Capture the cell that displays the provided text and extract its (X, Y) central coordinate. 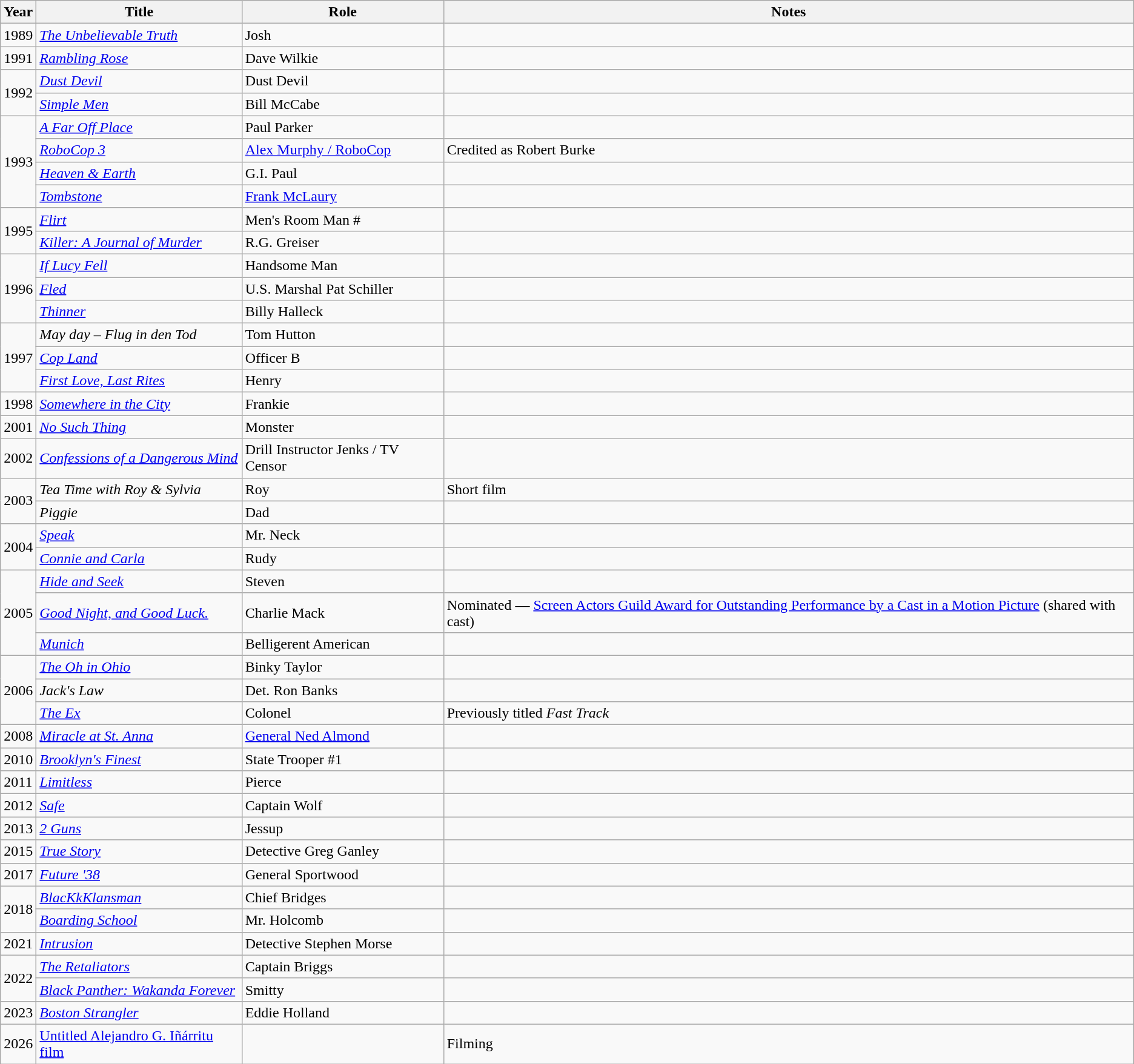
2026 (18, 1044)
2005 (18, 613)
Mr. Neck (343, 535)
Steven (343, 581)
1991 (18, 58)
Jack's Law (139, 690)
RoboCop 3 (139, 150)
Miracle at St. Anna (139, 736)
Roy (343, 489)
Killer: A Journal of Murder (139, 242)
2023 (18, 1013)
Rambling Rose (139, 58)
Munich (139, 644)
First Love, Last Rites (139, 381)
Det. Ron Banks (343, 690)
2015 (18, 851)
Title (139, 12)
1993 (18, 162)
2018 (18, 909)
Limitless (139, 782)
General Sportwood (343, 874)
Handsome Man (343, 265)
Confessions of a Dangerous Mind (139, 458)
Fled (139, 289)
Alex Murphy / RoboCop (343, 150)
Previously titled Fast Track (789, 713)
The Oh in Ohio (139, 667)
Piggie (139, 512)
BlacKkKlansman (139, 897)
Short film (789, 489)
1995 (18, 231)
Untitled Alejandro G. Iñárritu film (139, 1044)
1996 (18, 288)
Henry (343, 381)
Bill McCabe (343, 104)
Boarding School (139, 920)
Charlie Mack (343, 613)
If Lucy Fell (139, 265)
Belligerent American (343, 644)
Cop Land (139, 358)
Somewhere in the City (139, 404)
G.I. Paul (343, 173)
Dave Wilkie (343, 58)
Mr. Holcomb (343, 920)
2022 (18, 978)
Billy Halleck (343, 312)
Chief Bridges (343, 897)
2008 (18, 736)
Captain Briggs (343, 967)
General Ned Almond (343, 736)
No Such Thing (139, 427)
Connie and Carla (139, 558)
State Trooper #1 (343, 759)
Year (18, 12)
Flirt (139, 219)
Binky Taylor (343, 667)
Captain Wolf (343, 805)
Officer B (343, 358)
R.G. Greiser (343, 242)
2010 (18, 759)
The Ex (139, 713)
1998 (18, 404)
Tom Hutton (343, 335)
Eddie Holland (343, 1013)
May day – Flug in den Tod (139, 335)
Frankie (343, 404)
Tombstone (139, 196)
Paul Parker (343, 127)
Pierce (343, 782)
Filming (789, 1044)
Notes (789, 12)
Men's Room Man # (343, 219)
Black Panther: Wakanda Forever (139, 990)
Smitty (343, 990)
2012 (18, 805)
Credited as Robert Burke (789, 150)
The Retaliators (139, 967)
Drill Instructor Jenks / TV Censor (343, 458)
2003 (18, 501)
2002 (18, 458)
Frank McLaury (343, 196)
Good Night, and Good Luck. (139, 613)
Heaven & Earth (139, 173)
Speak (139, 535)
Jessup (343, 828)
Colonel (343, 713)
Tea Time with Roy & Sylvia (139, 489)
2013 (18, 828)
1989 (18, 35)
True Story (139, 851)
Safe (139, 805)
2017 (18, 874)
Thinner (139, 312)
Josh (343, 35)
Boston Strangler (139, 1013)
Future '38 (139, 874)
Detective Greg Ganley (343, 851)
Hide and Seek (139, 581)
Dad (343, 512)
U.S. Marshal Pat Schiller (343, 289)
Simple Men (139, 104)
Brooklyn's Finest (139, 759)
1992 (18, 93)
A Far Off Place (139, 127)
1997 (18, 358)
Intrusion (139, 943)
2004 (18, 547)
2001 (18, 427)
Role (343, 12)
2 Guns (139, 828)
Detective Stephen Morse (343, 943)
The Unbelievable Truth (139, 35)
Rudy (343, 558)
2021 (18, 943)
Monster (343, 427)
Nominated — Screen Actors Guild Award for Outstanding Performance by a Cast in a Motion Picture (shared with cast) (789, 613)
2011 (18, 782)
2006 (18, 690)
